Find where the given text appears and provide that cell's center as (x, y) coordinate. 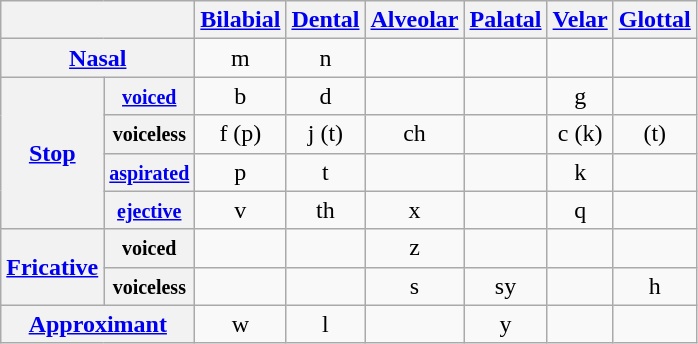
t (326, 172)
aspirated (150, 172)
d (326, 96)
p (240, 172)
z (414, 248)
n (326, 58)
Palatal (506, 20)
Velar (580, 20)
j (t) (326, 134)
q (580, 210)
v (240, 210)
sy (506, 286)
g (580, 96)
ch (414, 134)
l (326, 324)
c (k) (580, 134)
h (654, 286)
x (414, 210)
ejective (150, 210)
th (326, 210)
w (240, 324)
Nasal (98, 58)
Bilabial (240, 20)
f (p) (240, 134)
Approximant (98, 324)
(t) (654, 134)
Dental (326, 20)
k (580, 172)
Glottal (654, 20)
Alveolar (414, 20)
m (240, 58)
Stop (52, 153)
b (240, 96)
y (506, 324)
Fricative (52, 267)
s (414, 286)
